Extract the [X, Y] coordinate from the center of the cell holding the provided text.  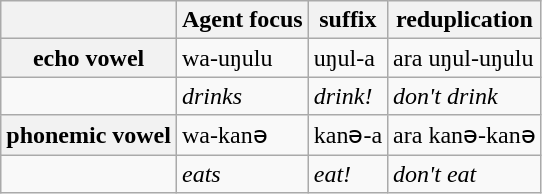
don't eat [465, 173]
drinks [242, 96]
kanə-a [348, 135]
uŋul-a [348, 58]
Agent focus [242, 20]
eats [242, 173]
wa-kanə [242, 135]
suffix [348, 20]
ara kanə-kanə [465, 135]
wa-uŋulu [242, 58]
phonemic vowel [89, 135]
don't drink [465, 96]
reduplication [465, 20]
drink! [348, 96]
eat! [348, 173]
ara uŋul-uŋulu [465, 58]
echo vowel [89, 58]
